Detect which cell encompasses the target text, then output its (x, y) center coordinate. 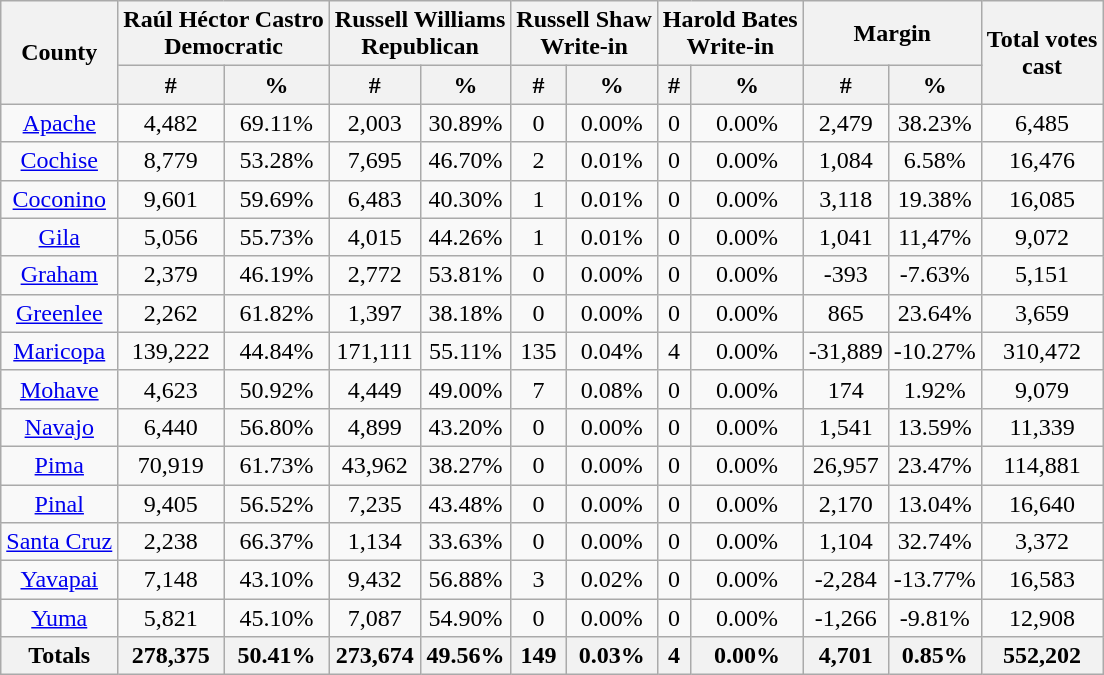
Greenlee (60, 313)
5,151 (1042, 275)
Gila (60, 237)
9,405 (171, 503)
Pima (60, 465)
1,397 (374, 313)
4,015 (374, 237)
56.88% (466, 580)
Pinal (60, 503)
1,134 (374, 542)
6,440 (171, 427)
1.92% (934, 389)
12,908 (1042, 618)
9,601 (171, 199)
135 (539, 351)
50.92% (277, 389)
3 (539, 580)
55.11% (466, 351)
33.63% (466, 542)
Santa Cruz (60, 542)
Raúl Héctor CastroDemocratic (224, 34)
66.37% (277, 542)
30.89% (466, 123)
4,482 (171, 123)
2,003 (374, 123)
3,659 (1042, 313)
49.00% (466, 389)
Totals (60, 656)
2,479 (846, 123)
7,087 (374, 618)
-31,889 (846, 351)
46.19% (277, 275)
6,483 (374, 199)
9,079 (1042, 389)
13.59% (934, 427)
-2,284 (846, 580)
7 (539, 389)
0.04% (612, 351)
19.38% (934, 199)
-10.27% (934, 351)
Yuma (60, 618)
7,148 (171, 580)
38.18% (466, 313)
5,821 (171, 618)
0.02% (612, 580)
9,432 (374, 580)
552,202 (1042, 656)
13.04% (934, 503)
16,583 (1042, 580)
9,072 (1042, 237)
-393 (846, 275)
310,472 (1042, 351)
278,375 (171, 656)
23.64% (934, 313)
114,881 (1042, 465)
38.27% (466, 465)
45.10% (277, 618)
County (60, 52)
2,262 (171, 313)
16,085 (1042, 199)
4,623 (171, 389)
56.52% (277, 503)
0.08% (612, 389)
2 (539, 161)
-1,266 (846, 618)
11,47% (934, 237)
43.10% (277, 580)
53.28% (277, 161)
171,111 (374, 351)
Graham (60, 275)
7,695 (374, 161)
Total votescast (1042, 52)
56.80% (277, 427)
43.48% (466, 503)
43.20% (466, 427)
Apache (60, 123)
0.85% (934, 656)
4,899 (374, 427)
70,919 (171, 465)
139,222 (171, 351)
Maricopa (60, 351)
2,772 (374, 275)
6.58% (934, 161)
Harold BatesWrite-in (730, 34)
865 (846, 313)
1,104 (846, 542)
-9.81% (934, 618)
54.90% (466, 618)
2,170 (846, 503)
32.74% (934, 542)
Russell ShawWrite-in (584, 34)
Russell WilliamsRepublican (420, 34)
6,485 (1042, 123)
49.56% (466, 656)
Coconino (60, 199)
40.30% (466, 199)
50.41% (277, 656)
61.73% (277, 465)
2,238 (171, 542)
5,056 (171, 237)
26,957 (846, 465)
0.03% (612, 656)
43,962 (374, 465)
Yavapai (60, 580)
273,674 (374, 656)
16,476 (1042, 161)
2,379 (171, 275)
Mohave (60, 389)
69.11% (277, 123)
3,372 (1042, 542)
55.73% (277, 237)
4,449 (374, 389)
23.47% (934, 465)
11,339 (1042, 427)
8,779 (171, 161)
53.81% (466, 275)
4,701 (846, 656)
Cochise (60, 161)
46.70% (466, 161)
3,118 (846, 199)
-13.77% (934, 580)
Margin (892, 34)
149 (539, 656)
1,041 (846, 237)
1,084 (846, 161)
61.82% (277, 313)
44.26% (466, 237)
38.23% (934, 123)
44.84% (277, 351)
174 (846, 389)
7,235 (374, 503)
Navajo (60, 427)
-7.63% (934, 275)
16,640 (1042, 503)
59.69% (277, 199)
1,541 (846, 427)
